From the cell containing the given text, extract its center point as [x, y] coordinate. 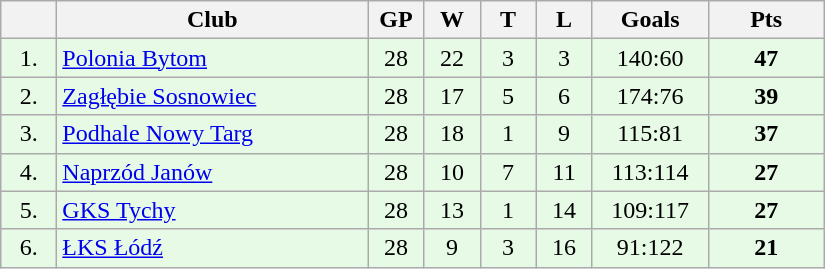
3. [29, 134]
17 [452, 96]
21 [766, 248]
47 [766, 58]
2. [29, 96]
Club [212, 20]
109:117 [650, 210]
140:60 [650, 58]
11 [564, 172]
5. [29, 210]
113:114 [650, 172]
4. [29, 172]
GKS Tychy [212, 210]
6 [564, 96]
Polonia Bytom [212, 58]
ŁKS Łódź [212, 248]
115:81 [650, 134]
14 [564, 210]
Zagłębie Sosnowiec [212, 96]
18 [452, 134]
13 [452, 210]
22 [452, 58]
39 [766, 96]
Pts [766, 20]
Goals [650, 20]
6. [29, 248]
10 [452, 172]
174:76 [650, 96]
5 [508, 96]
37 [766, 134]
T [508, 20]
L [564, 20]
Naprzód Janów [212, 172]
Podhale Nowy Targ [212, 134]
16 [564, 248]
91:122 [650, 248]
7 [508, 172]
1. [29, 58]
GP [396, 20]
W [452, 20]
